Search for the cell housing the specified text and yield its [x, y] center coordinate. 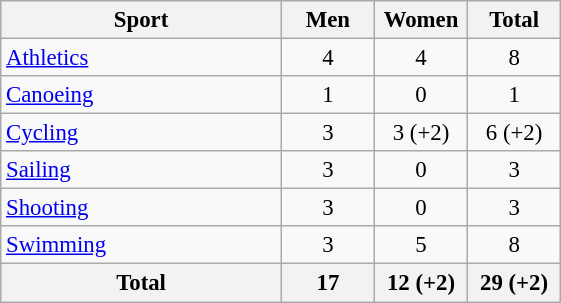
Swimming [142, 245]
12 (+2) [420, 283]
Women [420, 20]
Cycling [142, 133]
Athletics [142, 58]
5 [420, 245]
Sport [142, 20]
Sailing [142, 170]
Canoeing [142, 95]
17 [328, 283]
29 (+2) [514, 283]
6 (+2) [514, 133]
Men [328, 20]
3 (+2) [420, 133]
Shooting [142, 208]
